Determine the [x, y] coordinate at the center of the cell enclosing the given text.  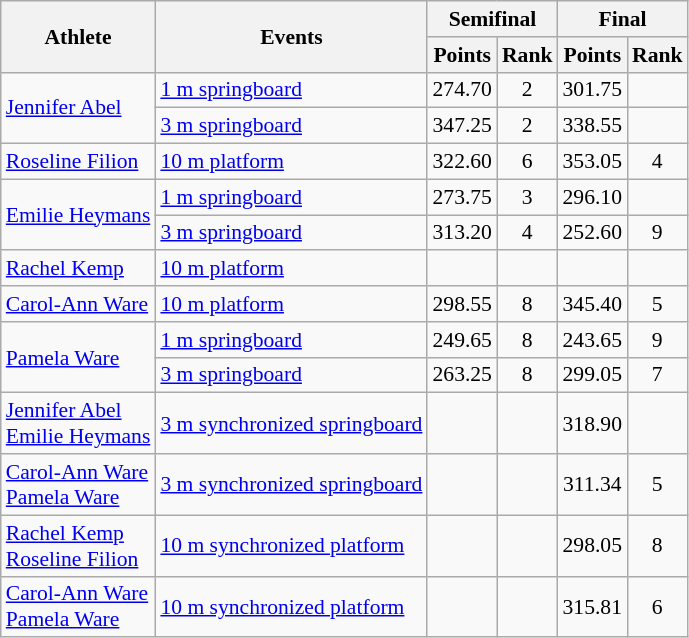
274.70 [462, 90]
Emilie Heymans [78, 214]
Events [291, 36]
263.25 [462, 375]
301.75 [592, 90]
338.55 [592, 126]
296.10 [592, 197]
318.90 [592, 424]
243.65 [592, 340]
Semifinal [492, 19]
299.05 [592, 375]
347.25 [462, 126]
Rachel Kemp [78, 269]
3 [528, 197]
Pamela Ware [78, 358]
Carol-Ann Ware [78, 304]
Roseline Filion [78, 162]
322.60 [462, 162]
Rachel Kemp Roseline Filion [78, 546]
313.20 [462, 233]
273.75 [462, 197]
Final [623, 19]
Jennifer Abel [78, 108]
353.05 [592, 162]
249.65 [462, 340]
7 [658, 375]
298.55 [462, 304]
Jennifer Abel Emilie Heymans [78, 424]
298.05 [592, 546]
252.60 [592, 233]
Athlete [78, 36]
311.34 [592, 484]
345.40 [592, 304]
315.81 [592, 606]
